Pinpoint the cell where the given text exists, returning its (X, Y) midpoint coordinate. 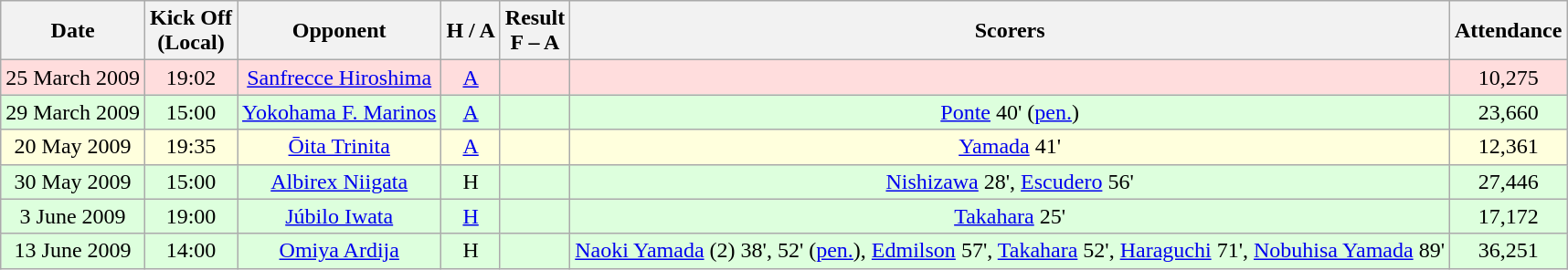
19:35 (190, 147)
H / A (471, 31)
10,275 (1509, 78)
29 March 2009 (73, 112)
Albirex Niigata (340, 182)
Yamada 41' (1011, 147)
Ōita Trinita (340, 147)
19:00 (190, 216)
Júbilo Iwata (340, 216)
Scorers (1011, 31)
30 May 2009 (73, 182)
Takahara 25' (1011, 216)
25 March 2009 (73, 78)
Naoki Yamada (2) 38', 52' (pen.), Edmilson 57', Takahara 52', Haraguchi 71', Nobuhisa Yamada 89' (1011, 251)
Attendance (1509, 31)
20 May 2009 (73, 147)
Date (73, 31)
Sanfrecce Hiroshima (340, 78)
27,446 (1509, 182)
ResultF – A (535, 31)
12,361 (1509, 147)
14:00 (190, 251)
13 June 2009 (73, 251)
23,660 (1509, 112)
Nishizawa 28', Escudero 56' (1011, 182)
36,251 (1509, 251)
19:02 (190, 78)
3 June 2009 (73, 216)
Yokohama F. Marinos (340, 112)
Ponte 40' (pen.) (1011, 112)
Opponent (340, 31)
Kick Off(Local) (190, 31)
17,172 (1509, 216)
Omiya Ardija (340, 251)
